Return the [X, Y] coordinate for the center point of the cell that contains the specified text.  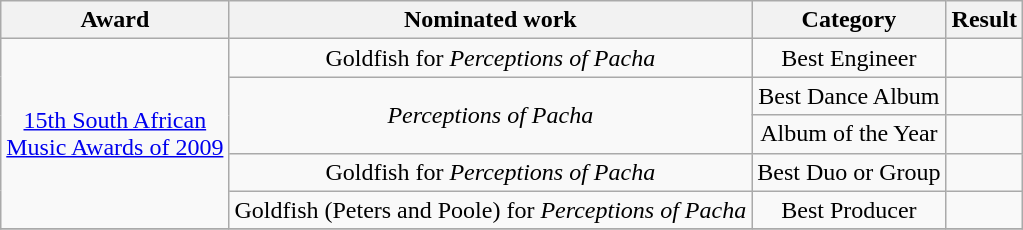
Goldfish (Peters and Poole) for Perceptions of Pacha [490, 210]
Album of the Year [849, 134]
Best Duo or Group [849, 172]
Category [849, 20]
Award [115, 20]
Best Producer [849, 210]
Nominated work [490, 20]
Perceptions of Pacha [490, 115]
Result [984, 20]
Best Engineer [849, 58]
15th South AfricanMusic Awards of 2009 [115, 134]
Best Dance Album [849, 96]
